Find where the given text appears and provide that cell's center as (X, Y) coordinate. 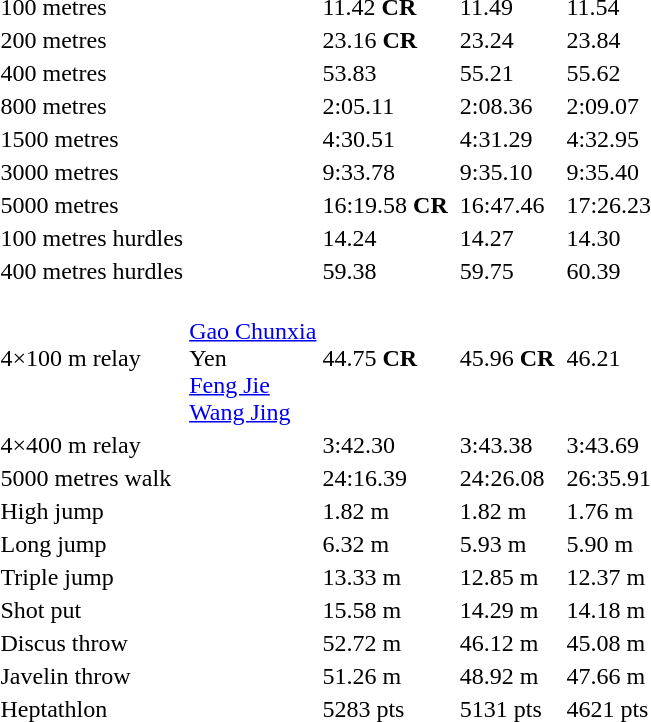
52.72 m (385, 643)
4:31.29 (507, 139)
9:35.10 (507, 172)
15.58 m (385, 610)
6.32 m (385, 544)
16:47.46 (507, 205)
51.26 m (385, 676)
3:42.30 (385, 445)
55.21 (507, 73)
24:26.08 (507, 478)
23.24 (507, 40)
48.92 m (507, 676)
45.96 CR (507, 358)
14.29 m (507, 610)
5.93 m (507, 544)
23.16 CR (385, 40)
4:30.51 (385, 139)
14.27 (507, 238)
2:08.36 (507, 106)
Gao ChunxiaYenFeng JieWang Jing (253, 358)
2:05.11 (385, 106)
12.85 m (507, 577)
24:16.39 (385, 478)
3:43.38 (507, 445)
53.83 (385, 73)
59.75 (507, 271)
59.38 (385, 271)
16:19.58 CR (385, 205)
14.24 (385, 238)
44.75 CR (385, 358)
46.12 m (507, 643)
13.33 m (385, 577)
9:33.78 (385, 172)
